Scan for the cell matching the given text and deliver its [X, Y] coordinate at center. 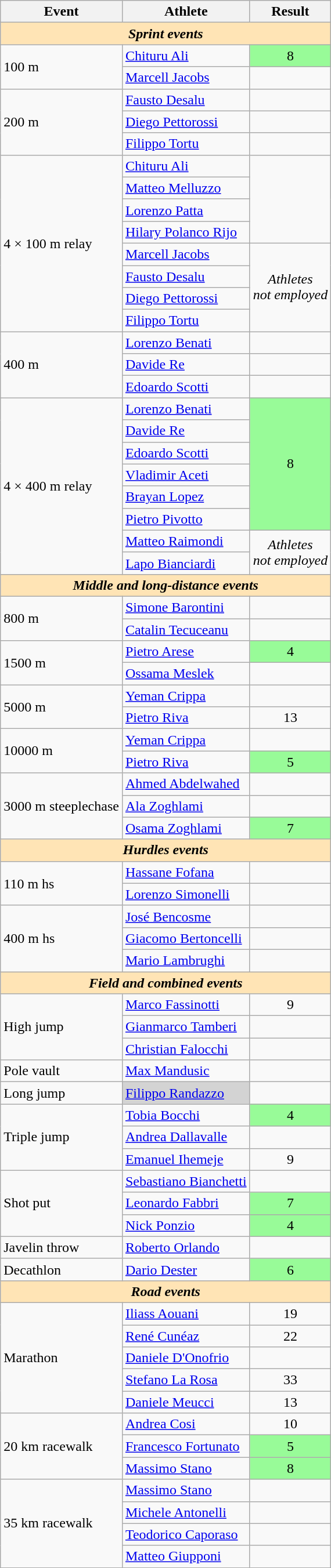
Matteo Melluzzo [186, 188]
Dario Dester [186, 1269]
100 m [62, 67]
Pietro Pivotto [186, 519]
Iliass Aouani [186, 1313]
Giacomo Bertoncelli [186, 938]
Ahmed Abdelwahed [186, 784]
Mario Lambrughi [186, 960]
Marco Fassinotti [186, 1005]
10 [290, 1424]
Christian Falocchi [186, 1049]
José Bencosme [186, 916]
200 m [62, 122]
Gianmarco Tamberi [186, 1027]
Stefano La Rosa [186, 1380]
Simone Barontini [186, 607]
Lorenzo Simonelli [186, 894]
Michele Antonelli [186, 1512]
Middle and long-distance events [166, 585]
Marathon [62, 1358]
20 km racewalk [62, 1446]
33 [290, 1380]
Vladimir Aceti [186, 475]
Andrea Cosi [186, 1424]
4 × 400 m relay [62, 486]
10000 m [62, 751]
Sebastiano Bianchetti [186, 1181]
Hurdles events [166, 850]
5000 m [62, 707]
Francesco Fortunato [186, 1446]
Decathlon [62, 1269]
Long jump [62, 1093]
400 m hs [62, 938]
400 m [62, 365]
Field and combined events [166, 983]
Sprint events [166, 34]
Teodorico Caporaso [186, 1534]
Filippo Randazzo [186, 1093]
Hassane Fofana [186, 872]
Emanuel Ihemeje [186, 1159]
Athlete [186, 12]
Brayan Lopez [186, 497]
High jump [62, 1027]
19 [290, 1313]
Matteo Raimondi [186, 541]
Osama Zoghlami [186, 828]
Tobia Bocchi [186, 1115]
Leonardo Fabbri [186, 1203]
Pietro Arese [186, 652]
Matteo Giupponi [186, 1556]
Ossama Meslek [186, 674]
Event [62, 12]
Lapo Bianciardi [186, 563]
22 [290, 1335]
35 km racewalk [62, 1523]
4 × 100 m relay [62, 243]
110 m hs [62, 883]
Ala Zoghlami [186, 806]
Nick Ponzio [186, 1225]
Triple jump [62, 1137]
René Cunéaz [186, 1335]
1500 m [62, 663]
Pole vault [62, 1071]
Road events [166, 1291]
Result [290, 12]
Shot put [62, 1203]
3000 m steeplechase [62, 806]
Hilary Polanco Rijo [186, 232]
Andrea Dallavalle [186, 1137]
6 [290, 1269]
Catalin Tecuceanu [186, 629]
Lorenzo Patta [186, 210]
Max Mandusic [186, 1071]
Roberto Orlando [186, 1247]
Daniele D'Onofrio [186, 1358]
800 m [62, 618]
Daniele Meucci [186, 1402]
Javelin throw [62, 1247]
